Locate the cell with the specified text and output its (X, Y) center coordinate. 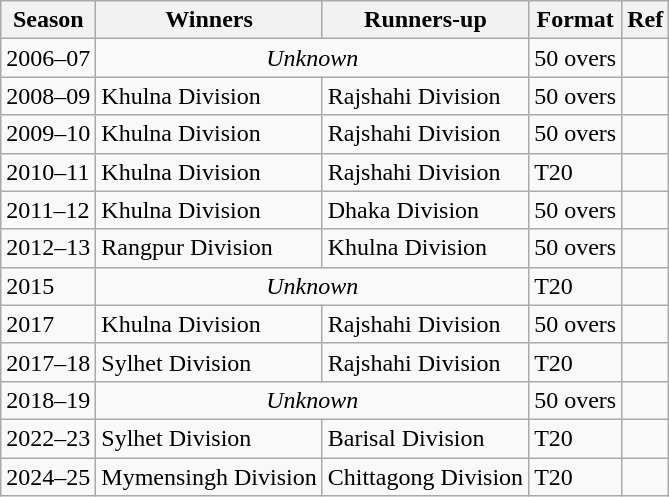
2008–09 (48, 96)
Runners-up (425, 20)
Mymensingh Division (209, 477)
2015 (48, 286)
Dhaka Division (425, 210)
2024–25 (48, 477)
2017 (48, 324)
Winners (209, 20)
Ref (646, 20)
2009–10 (48, 134)
2022–23 (48, 438)
Format (576, 20)
2011–12 (48, 210)
2018–19 (48, 400)
2006–07 (48, 58)
Rangpur Division (209, 248)
Barisal Division (425, 438)
2010–11 (48, 172)
Season (48, 20)
2012–13 (48, 248)
Chittagong Division (425, 477)
2017–18 (48, 362)
